For the text-containing cell, return its midpoint in (X, Y) coordinate format. 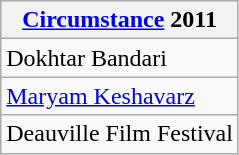
Maryam Keshavarz (120, 96)
Deauville Film Festival (120, 134)
Circumstance 2011 (120, 20)
Dokhtar Bandari (120, 58)
